From the cell containing the given text, extract its center point as (X, Y) coordinate. 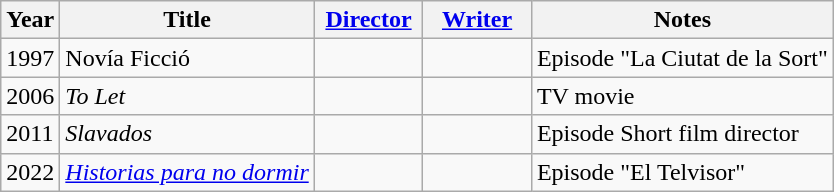
Title (187, 20)
Slavados (187, 134)
Episode Short film director (682, 134)
1997 (30, 58)
2011 (30, 134)
2022 (30, 172)
TV movie (682, 96)
Year (30, 20)
Notes (682, 20)
Director (368, 20)
Episode "La Ciutat de la Sort" (682, 58)
Writer (478, 20)
Novía Ficció (187, 58)
Historias para no dormir (187, 172)
To Let (187, 96)
Episode "El Telvisor" (682, 172)
2006 (30, 96)
